Return the (x, y) coordinate for the center point of the cell that contains the specified text.  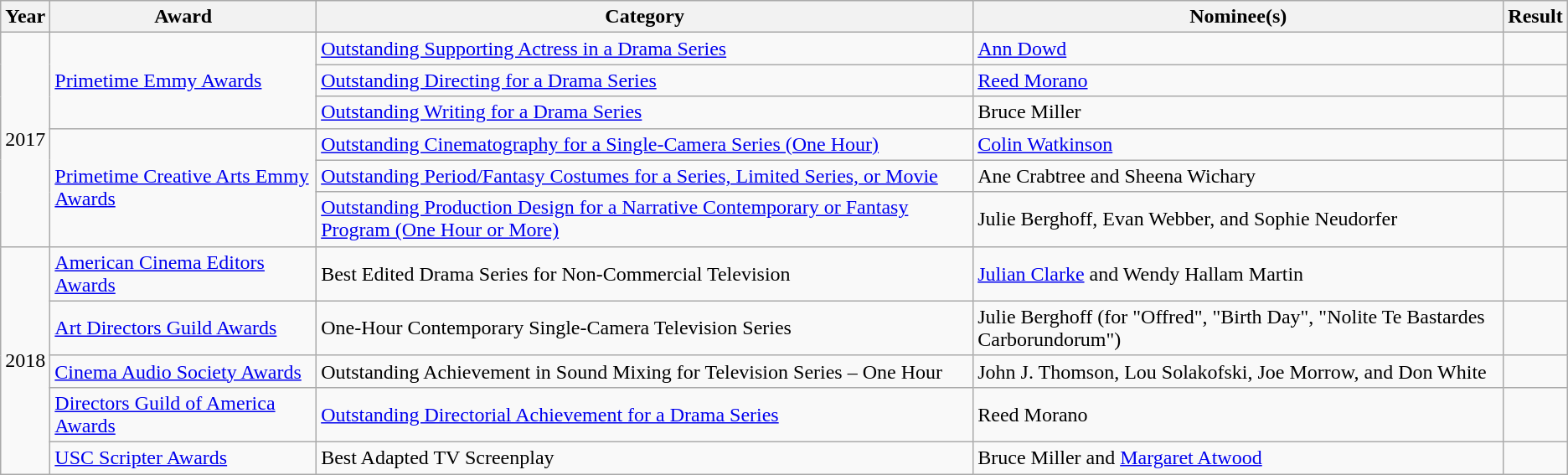
Primetime Creative Arts Emmy Awards (183, 188)
Result (1535, 17)
2017 (25, 139)
Category (645, 17)
Outstanding Production Design for a Narrative Contemporary or Fantasy Program (One Hour or More) (645, 219)
Cinema Audio Society Awards (183, 371)
Year (25, 17)
Best Edited Drama Series for Non-Commercial Television (645, 273)
Outstanding Directing for a Drama Series (645, 80)
Nominee(s) (1238, 17)
Outstanding Writing for a Drama Series (645, 112)
Outstanding Supporting Actress in a Drama Series (645, 49)
Bruce Miller (1238, 112)
Outstanding Cinematography for a Single-Camera Series (One Hour) (645, 144)
Award (183, 17)
Outstanding Achievement in Sound Mixing for Television Series – One Hour (645, 371)
Ane Crabtree and Sheena Wichary (1238, 176)
Julie Berghoff, Evan Webber, and Sophie Neudorfer (1238, 219)
Outstanding Period/Fantasy Costumes for a Series, Limited Series, or Movie (645, 176)
Julie Berghoff (for "Offred", "Birth Day", "Nolite Te Bastardes Carborundorum") (1238, 328)
Art Directors Guild Awards (183, 328)
Primetime Emmy Awards (183, 80)
One-Hour Contemporary Single-Camera Television Series (645, 328)
American Cinema Editors Awards (183, 273)
Best Adapted TV Screenplay (645, 457)
Ann Dowd (1238, 49)
USC Scripter Awards (183, 457)
Outstanding Directorial Achievement for a Drama Series (645, 414)
Julian Clarke and Wendy Hallam Martin (1238, 273)
2018 (25, 360)
Directors Guild of America Awards (183, 414)
Colin Watkinson (1238, 144)
John J. Thomson, Lou Solakofski, Joe Morrow, and Don White (1238, 371)
Bruce Miller and Margaret Atwood (1238, 457)
